Find where the given text appears and provide that cell's center as [X, Y] coordinate. 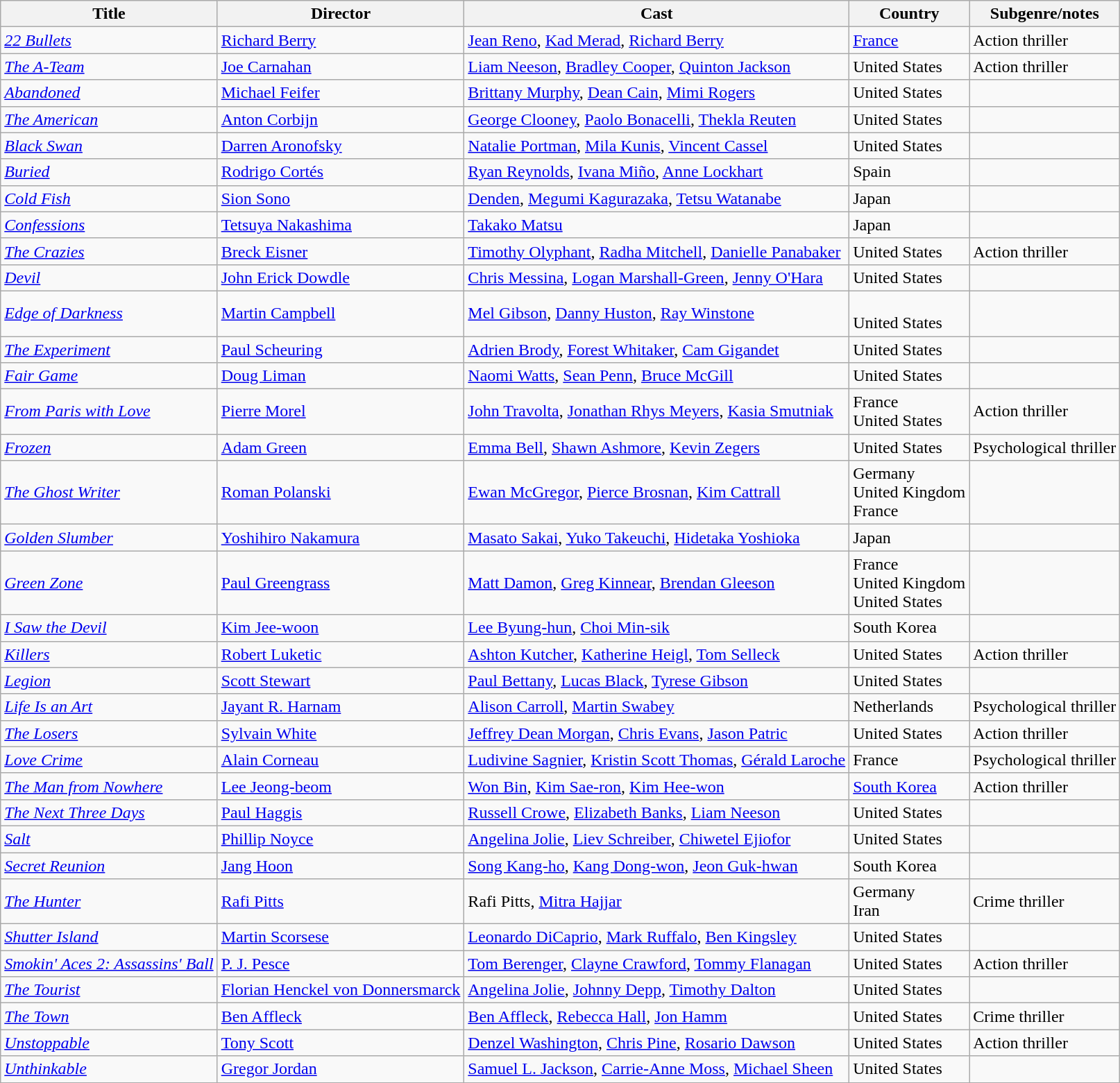
Alison Carroll, Martin Swabey [656, 707]
Yoshihiro Nakamura [341, 538]
P. J. Pesce [341, 964]
Florian Henckel von Donnersmarck [341, 990]
Scott Stewart [341, 681]
Black Swan [109, 146]
Subgenre/notes [1045, 14]
Angelina Jolie, Johnny Depp, Timothy Dalton [656, 990]
Sylvain White [341, 733]
Brittany Murphy, Dean Cain, Mimi Rogers [656, 93]
The American [109, 119]
Russell Crowe, Elizabeth Banks, Liam Neeson [656, 812]
The Next Three Days [109, 812]
Mel Gibson, Danny Huston, Ray Winstone [656, 314]
Ben Affleck, Rebecca Hall, Jon Hamm [656, 1016]
John Erick Dowdle [341, 278]
Adrien Brody, Forest Whitaker, Cam Gigandet [656, 349]
George Clooney, Paolo Bonacelli, Thekla Reuten [656, 119]
Ewan McGregor, Pierce Brosnan, Kim Cattrall [656, 493]
The Man from Nowhere [109, 786]
The Ghost Writer [109, 493]
Abandoned [109, 93]
Won Bin, Kim Sae-ron, Kim Hee-won [656, 786]
Tony Scott [341, 1043]
Ben Affleck [341, 1016]
Lee Byung-hun, Choi Min-sik [656, 628]
Cast [656, 14]
Leonardo DiCaprio, Mark Ruffalo, Ben Kingsley [656, 937]
The Town [109, 1016]
Golden Slumber [109, 538]
Devil [109, 278]
I Saw the Devil [109, 628]
Jang Hoon [341, 865]
Cold Fish [109, 198]
The Tourist [109, 990]
Love Crime [109, 760]
Masato Sakai, Yuko Takeuchi, Hidetaka Yoshioka [656, 538]
Darren Aronofsky [341, 146]
Tom Berenger, Clayne Crawford, Tommy Flanagan [656, 964]
Phillip Noyce [341, 839]
Killers [109, 654]
The A-Team [109, 67]
Alain Corneau [341, 760]
Life Is an Art [109, 707]
Naomi Watts, Sean Penn, Bruce McGill [656, 376]
Jeffrey Dean Morgan, Chris Evans, Jason Patric [656, 733]
Anton Corbijn [341, 119]
Edge of Darkness [109, 314]
Pierre Morel [341, 412]
Unthinkable [109, 1069]
Salt [109, 839]
Samuel L. Jackson, Carrie-Anne Moss, Michael Sheen [656, 1069]
Secret Reunion [109, 865]
Doug Liman [341, 376]
Jayant R. Harnam [341, 707]
Joe Carnahan [341, 67]
Smokin' Aces 2: Assassins' Ball [109, 964]
Spain [909, 172]
Tetsuya Nakashima [341, 225]
Angelina Jolie, Liev Schreiber, Chiwetel Ejiofor [656, 839]
Chris Messina, Logan Marshall-Green, Jenny O'Hara [656, 278]
The Crazies [109, 251]
Denden, Megumi Kagurazaka, Tetsu Watanabe [656, 198]
Denzel Washington, Chris Pine, Rosario Dawson [656, 1043]
Gregor Jordan [341, 1069]
Legion [109, 681]
Natalie Portman, Mila Kunis, Vincent Cassel [656, 146]
Paul Scheuring [341, 349]
Paul Bettany, Lucas Black, Tyrese Gibson [656, 681]
Rodrigo Cortés [341, 172]
Ashton Kutcher, Katherine Heigl, Tom Selleck [656, 654]
Robert Luketic [341, 654]
The Hunter [109, 902]
Country [909, 14]
GermanyIran [909, 902]
Roman Polanski [341, 493]
Matt Damon, Greg Kinnear, Brendan Gleeson [656, 583]
The Losers [109, 733]
Kim Jee-woon [341, 628]
Sion Sono [341, 198]
Frozen [109, 447]
Liam Neeson, Bradley Cooper, Quinton Jackson [656, 67]
Adam Green [341, 447]
Netherlands [909, 707]
Director [341, 14]
Title [109, 14]
Breck Eisner [341, 251]
Buried [109, 172]
Richard Berry [341, 40]
Rafi Pitts, Mitra Hajjar [656, 902]
Martin Scorsese [341, 937]
Confessions [109, 225]
Jean Reno, Kad Merad, Richard Berry [656, 40]
Takako Matsu [656, 225]
Song Kang-ho, Kang Dong-won, Jeon Guk-hwan [656, 865]
Emma Bell, Shawn Ashmore, Kevin Zegers [656, 447]
Fair Game [109, 376]
John Travolta, Jonathan Rhys Meyers, Kasia Smutniak [656, 412]
Unstoppable [109, 1043]
From Paris with Love [109, 412]
Shutter Island [109, 937]
Rafi Pitts [341, 902]
Green Zone [109, 583]
The Experiment [109, 349]
Paul Haggis [341, 812]
FranceUnited States [909, 412]
Ludivine Sagnier, Kristin Scott Thomas, Gérald Laroche [656, 760]
FranceUnited KingdomUnited States [909, 583]
Ryan Reynolds, Ivana Miño, Anne Lockhart [656, 172]
GermanyUnited KingdomFrance [909, 493]
Timothy Olyphant, Radha Mitchell, Danielle Panabaker [656, 251]
Martin Campbell [341, 314]
Paul Greengrass [341, 583]
Lee Jeong-beom [341, 786]
Michael Feifer [341, 93]
22 Bullets [109, 40]
